For the text-containing cell, return its midpoint in (X, Y) coordinate format. 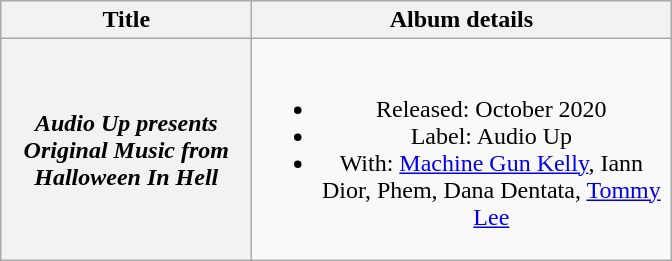
Audio Up presents Original Music from Halloween In Hell (126, 150)
Title (126, 20)
Album details (462, 20)
Released: October 2020Label: Audio UpWith: Machine Gun Kelly, Iann Dior, Phem, Dana Dentata, Tommy Lee (462, 150)
